Return [x, y] of the center of cell containing provided text 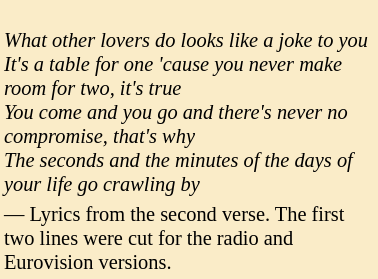
— Lyrics from the second verse. The first two lines were cut for the radio and Eurovision versions. [188, 238]
